Pinpoint the cell where the given text exists, returning its [X, Y] midpoint coordinate. 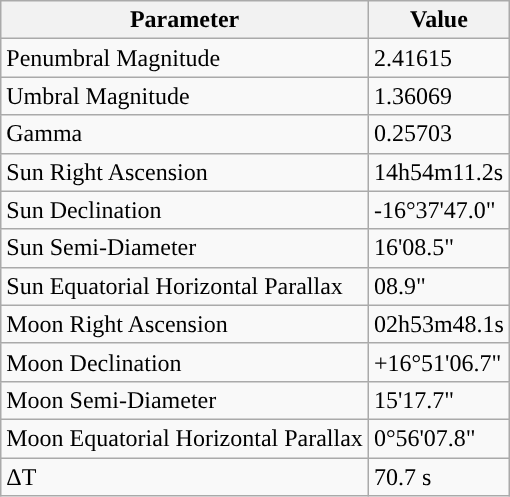
Gamma [185, 134]
1.36069 [438, 96]
02h53m48.1s [438, 324]
0.25703 [438, 134]
ΔT [185, 477]
Moon Semi-Diameter [185, 400]
Moon Declination [185, 362]
2.41615 [438, 58]
Sun Declination [185, 210]
Sun Right Ascension [185, 172]
Moon Right Ascension [185, 324]
Sun Semi-Diameter [185, 248]
Sun Equatorial Horizontal Parallax [185, 286]
Parameter [185, 20]
Umbral Magnitude [185, 96]
0°56'07.8" [438, 438]
15'17.7" [438, 400]
70.7 s [438, 477]
16'08.5" [438, 248]
+16°51'06.7" [438, 362]
Penumbral Magnitude [185, 58]
14h54m11.2s [438, 172]
Moon Equatorial Horizontal Parallax [185, 438]
Value [438, 20]
08.9" [438, 286]
-16°37'47.0" [438, 210]
